Scan for the cell matching the given text and deliver its [x, y] coordinate at center. 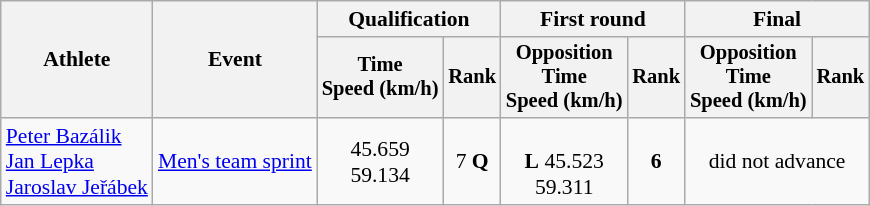
Men's team sprint [235, 162]
Peter BazálikJan LepkaJaroslav Jeřábek [77, 162]
did not advance [777, 162]
First round [593, 19]
Final [777, 19]
L 45.52359.311 [564, 162]
Qualification [409, 19]
45.65959.134 [380, 162]
6 [656, 162]
7 Q [472, 162]
Event [235, 60]
Athlete [77, 60]
TimeSpeed (km/h) [380, 78]
